Find where the given text appears and provide that cell's center as [x, y] coordinate. 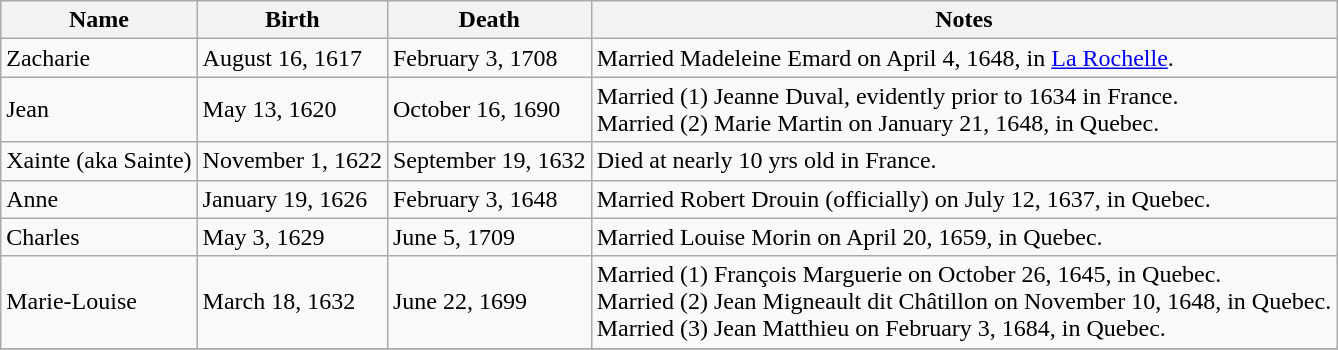
June 22, 1699 [489, 302]
Death [489, 20]
May 3, 1629 [292, 237]
Charles [99, 237]
February 3, 1648 [489, 199]
February 3, 1708 [489, 58]
Anne [99, 199]
June 5, 1709 [489, 237]
Married Louise Morin on April 20, 1659, in Quebec. [964, 237]
Married Madeleine Emard on April 4, 1648, in La Rochelle. [964, 58]
Married Robert Drouin (officially) on July 12, 1637, in Quebec. [964, 199]
Zacharie [99, 58]
Married (1) Jeanne Duval, evidently prior to 1634 in France. Married (2) Marie Martin on January 21, 1648, in Quebec. [964, 110]
October 16, 1690 [489, 110]
January 19, 1626 [292, 199]
August 16, 1617 [292, 58]
November 1, 1622 [292, 161]
Jean [99, 110]
Marie-Louise [99, 302]
Notes [964, 20]
Died at nearly 10 yrs old in France. [964, 161]
May 13, 1620 [292, 110]
Name [99, 20]
Xainte (aka Sainte) [99, 161]
March 18, 1632 [292, 302]
September 19, 1632 [489, 161]
Birth [292, 20]
